Return the (X, Y) coordinate for the center point of the cell that contains the specified text.  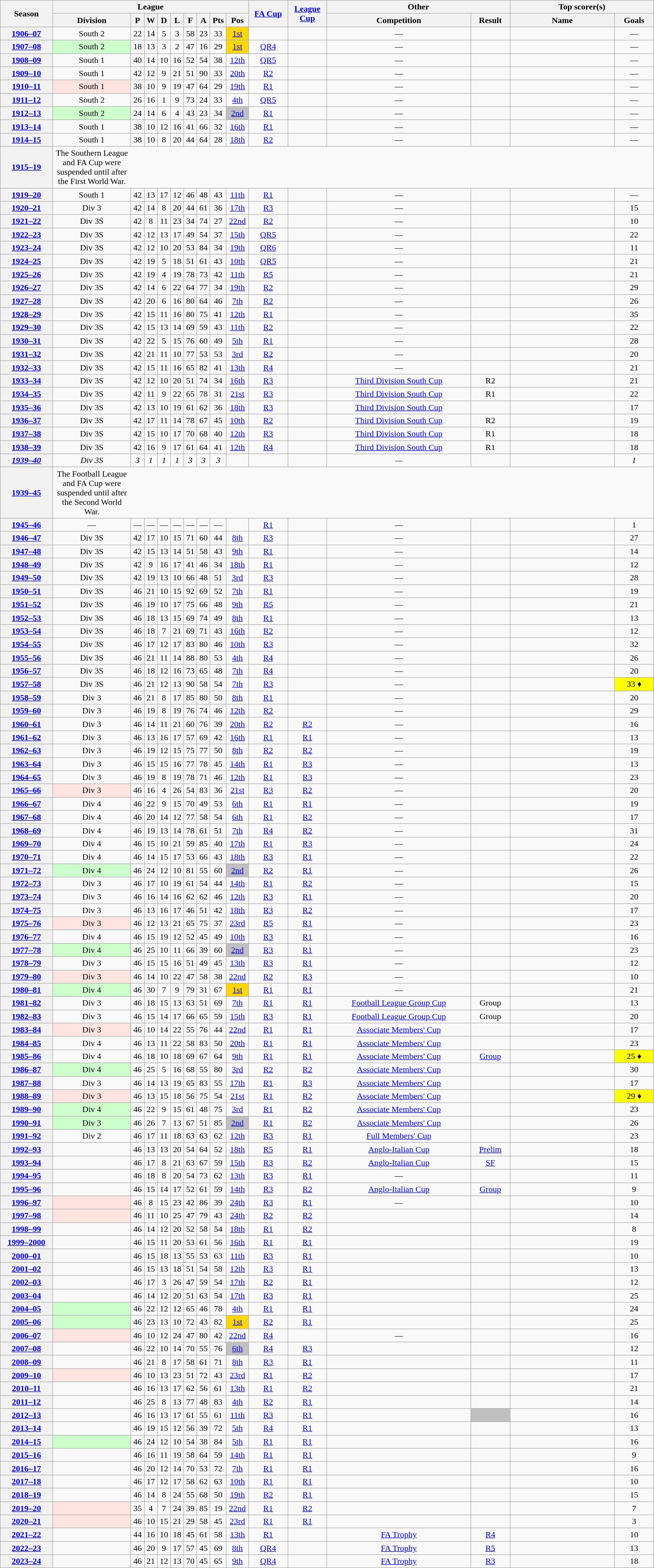
Pos (238, 20)
2011–12 (27, 1402)
1945–46 (27, 525)
1966–67 (27, 804)
1968–69 (27, 830)
1934–35 (27, 394)
1970–71 (27, 857)
1913–14 (27, 126)
2000–01 (27, 1256)
2 (177, 47)
A (204, 20)
FA Cup (268, 14)
1907–08 (27, 47)
2004–05 (27, 1309)
2013–14 (27, 1428)
1939–40 (27, 461)
1930–31 (27, 341)
2001–02 (27, 1269)
1985–86 (27, 1056)
1981–82 (27, 1003)
1997–98 (27, 1216)
1946–47 (27, 538)
88 (190, 657)
1982–83 (27, 1016)
Other (419, 7)
QR6 (268, 248)
1959–60 (27, 711)
1998–99 (27, 1229)
2017–18 (27, 1481)
33 ♦ (634, 684)
1929–30 (27, 327)
1971–72 (27, 870)
1992–93 (27, 1149)
1950–51 (27, 591)
Goals (634, 20)
1906–07 (27, 34)
W (151, 20)
1980–81 (27, 990)
1925–26 (27, 274)
1948–49 (27, 565)
1975–76 (27, 923)
1912–13 (27, 113)
1973–74 (27, 897)
Pts (218, 20)
1961–62 (27, 737)
1957–58 (27, 684)
2015–16 (27, 1455)
1977–78 (27, 950)
1915–19 (27, 167)
1947–48 (27, 551)
1932–33 (27, 367)
1914–15 (27, 140)
1958–59 (27, 698)
1939–45 (27, 493)
1911–12 (27, 100)
P (138, 20)
1931–32 (27, 354)
2010–11 (27, 1389)
D (164, 20)
1995–96 (27, 1189)
1951–52 (27, 604)
1924–25 (27, 261)
Top scorer(s) (582, 7)
1920–21 (27, 208)
1964–65 (27, 777)
1921–22 (27, 221)
1967–68 (27, 817)
Division (92, 20)
1949–50 (27, 578)
1909–10 (27, 73)
Competition (399, 20)
1952–53 (27, 618)
2003–04 (27, 1296)
Season (27, 14)
2002–03 (27, 1282)
1994–95 (27, 1176)
2006–07 (27, 1335)
2022–23 (27, 1548)
1999–2000 (27, 1242)
1928–29 (27, 314)
F (190, 20)
1979–80 (27, 977)
1969–70 (27, 844)
2018–19 (27, 1495)
86 (204, 1202)
25 ♦ (634, 1056)
1938–39 (27, 447)
1983–84 (27, 1030)
1962–63 (27, 751)
Div 2 (92, 1136)
League (150, 7)
SF (490, 1163)
2014–15 (27, 1442)
1996–97 (27, 1202)
1972–73 (27, 884)
2016–17 (27, 1468)
1988–89 (27, 1096)
1963–64 (27, 764)
2023–24 (27, 1561)
Result (490, 20)
2008–09 (27, 1362)
The Football League and FA Cup were suspended until after the Second World War. (92, 493)
1978–79 (27, 963)
League Cup (307, 14)
1923–24 (27, 248)
1960–61 (27, 724)
2019–20 (27, 1508)
Prelim (490, 1149)
1956–57 (27, 671)
1955–56 (27, 657)
1965–66 (27, 790)
29 ♦ (634, 1096)
1986–87 (27, 1069)
1922–23 (27, 235)
1908–09 (27, 60)
1984–85 (27, 1043)
1991–92 (27, 1136)
2005–06 (27, 1322)
The Southern League and FA Cup were suspended until after the First World War. (92, 167)
1989–90 (27, 1110)
1953–54 (27, 631)
1974–75 (27, 910)
2007–08 (27, 1349)
1936–37 (27, 421)
1976–77 (27, 937)
1933–34 (27, 381)
Full Members' Cup (399, 1136)
2009–10 (27, 1375)
1919–20 (27, 194)
1987–88 (27, 1083)
2012–13 (27, 1415)
1937–38 (27, 434)
1954–55 (27, 644)
81 (190, 870)
1926–27 (27, 288)
2021–22 (27, 1535)
92 (190, 591)
2020–21 (27, 1522)
Name (562, 20)
1990–91 (27, 1123)
1935–36 (27, 407)
L (177, 20)
1993–94 (27, 1163)
1910–11 (27, 87)
1927–28 (27, 301)
